For the text-containing cell, return its midpoint in [X, Y] coordinate format. 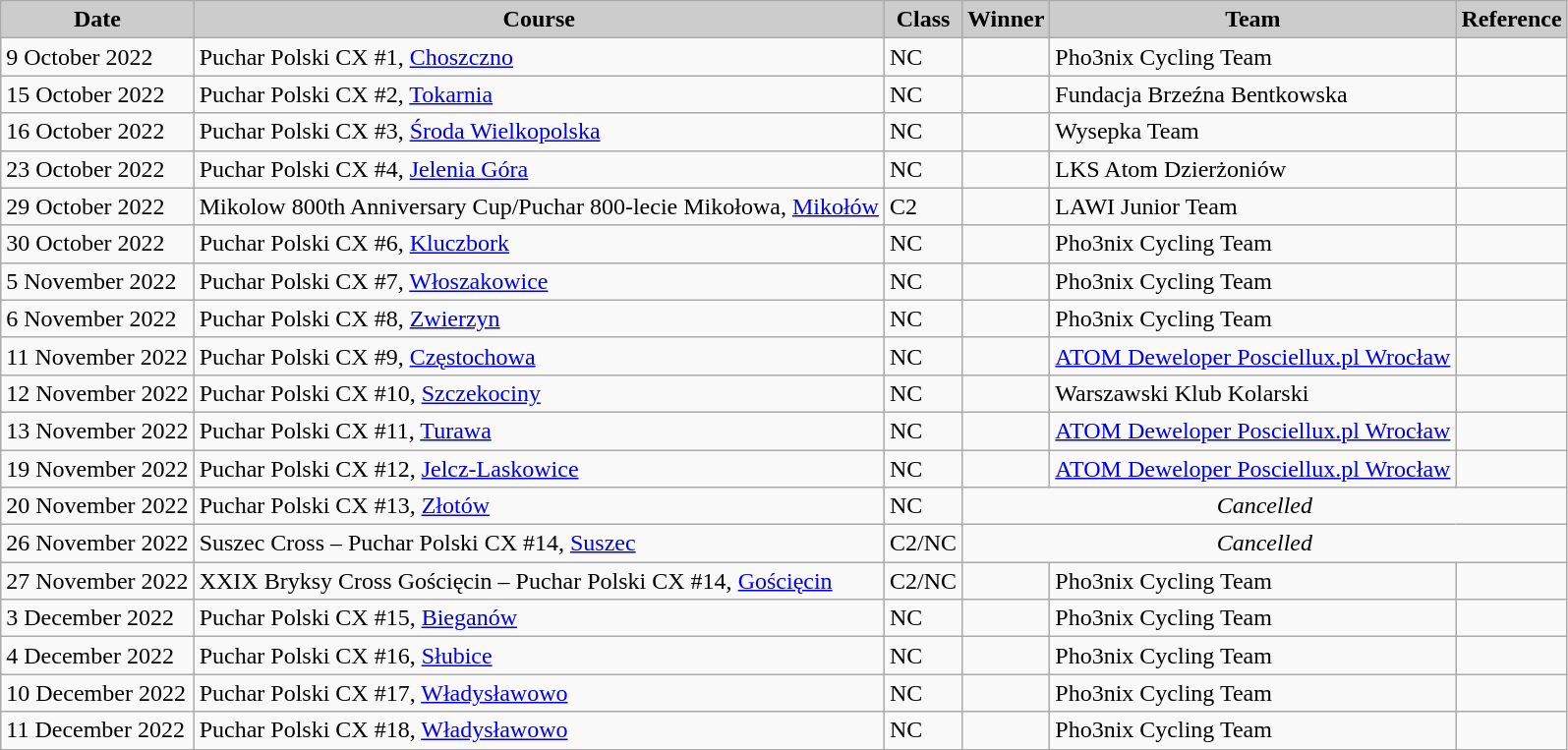
Puchar Polski CX #15, Bieganów [539, 618]
Puchar Polski CX #4, Jelenia Góra [539, 169]
3 December 2022 [97, 618]
10 December 2022 [97, 693]
Puchar Polski CX #2, Tokarnia [539, 94]
16 October 2022 [97, 132]
Reference [1512, 20]
Puchar Polski CX #6, Kluczbork [539, 244]
XXIX Bryksy Cross Gościęcin – Puchar Polski CX #14, Gościęcin [539, 581]
Puchar Polski CX #13, Złotów [539, 506]
Puchar Polski CX #18, Władysławowo [539, 730]
Puchar Polski CX #3, Środa Wielkopolska [539, 132]
Warszawski Klub Kolarski [1252, 393]
Puchar Polski CX #17, Władysławowo [539, 693]
Puchar Polski CX #11, Turawa [539, 431]
Team [1252, 20]
13 November 2022 [97, 431]
4 December 2022 [97, 656]
Wysepka Team [1252, 132]
26 November 2022 [97, 544]
30 October 2022 [97, 244]
11 December 2022 [97, 730]
29 October 2022 [97, 206]
LKS Atom Dzierżoniów [1252, 169]
LAWI Junior Team [1252, 206]
6 November 2022 [97, 318]
Course [539, 20]
11 November 2022 [97, 356]
Puchar Polski CX #8, Zwierzyn [539, 318]
Puchar Polski CX #9, Częstochowa [539, 356]
Suszec Cross – Puchar Polski CX #14, Suszec [539, 544]
20 November 2022 [97, 506]
C2 [922, 206]
Fundacja Brzeźna Bentkowska [1252, 94]
27 November 2022 [97, 581]
19 November 2022 [97, 469]
Puchar Polski CX #10, Szczekociny [539, 393]
Class [922, 20]
23 October 2022 [97, 169]
Mikolow 800th Anniversary Cup/Puchar 800-lecie Mikołowa, Mikołów [539, 206]
Date [97, 20]
Winner [1007, 20]
Puchar Polski CX #16, Słubice [539, 656]
Puchar Polski CX #1, Choszczno [539, 57]
15 October 2022 [97, 94]
9 October 2022 [97, 57]
12 November 2022 [97, 393]
5 November 2022 [97, 281]
Puchar Polski CX #12, Jelcz-Laskowice [539, 469]
Puchar Polski CX #7, Włoszakowice [539, 281]
